Locate the cell with the specified text and output its [x, y] center coordinate. 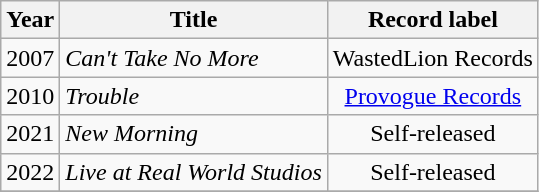
Provogue Records [432, 96]
2022 [30, 172]
Trouble [194, 96]
2007 [30, 58]
Title [194, 20]
New Morning [194, 134]
WastedLion Records [432, 58]
Can't Take No More [194, 58]
2021 [30, 134]
Year [30, 20]
Record label [432, 20]
2010 [30, 96]
Live at Real World Studios [194, 172]
